Extract the [x, y] coordinate from the center of the cell holding the provided text.  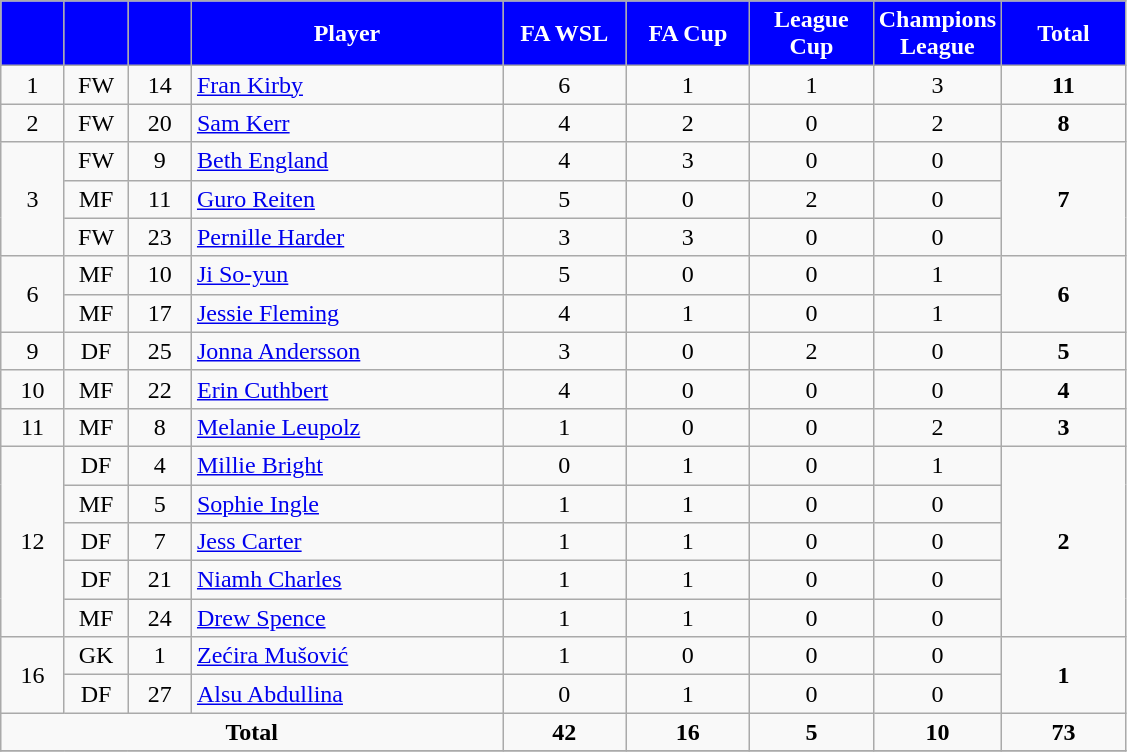
23 [160, 237]
17 [160, 313]
Ji So-yun [346, 275]
24 [160, 618]
Pernille Harder [346, 237]
Zećira Mušović [346, 656]
Melanie Leupolz [346, 427]
12 [33, 541]
Champions League [937, 34]
14 [160, 85]
Sophie Ingle [346, 503]
Jess Carter [346, 542]
Jessie Fleming [346, 313]
42 [564, 732]
League Cup [812, 34]
21 [160, 580]
Fran Kirby [346, 85]
Niamh Charles [346, 580]
22 [160, 389]
Sam Kerr [346, 123]
FA Cup [688, 34]
Player [346, 34]
20 [160, 123]
Drew Spence [346, 618]
Jonna Andersson [346, 351]
Erin Cuthbert [346, 389]
Millie Bright [346, 465]
FA WSL [564, 34]
Alsu Abdullina [346, 694]
27 [160, 694]
73 [1064, 732]
Beth England [346, 161]
Guro Reiten [346, 199]
GK [96, 656]
25 [160, 351]
